From the cell containing the given text, extract its center point as (x, y) coordinate. 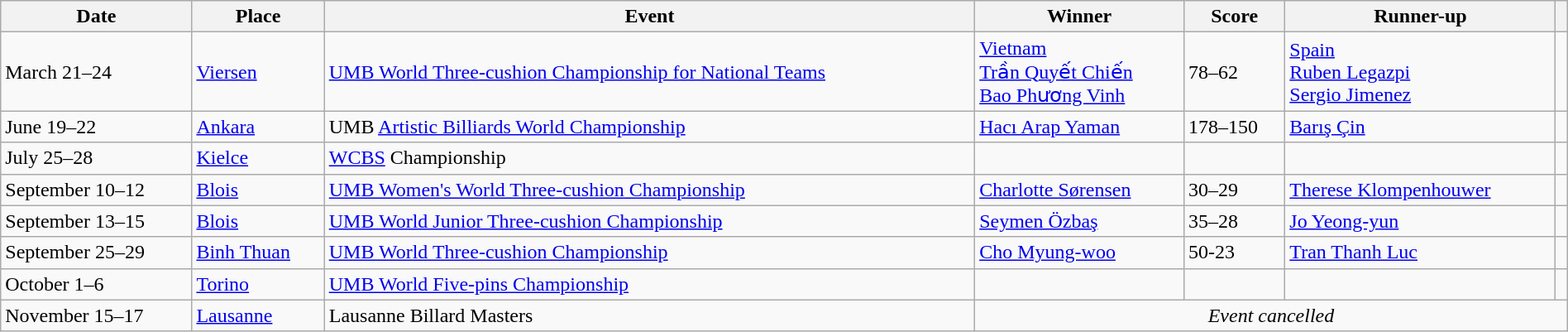
UMB World Three-cushion Championship (649, 253)
UMB World Five-pins Championship (649, 284)
Place (258, 17)
UMB Women's World Three-cushion Championship (649, 190)
Lausanne (258, 315)
Score (1235, 17)
Binh Thuan (258, 253)
Tran Thanh Luc (1421, 253)
Runner-up (1421, 17)
Winner (1080, 17)
September 10–12 (96, 190)
UMB Artistic Billiards World Championship (649, 127)
Event (649, 17)
SpainRuben LegazpiSergio Jimenez (1421, 71)
35–28 (1235, 221)
178–150 (1235, 127)
Therese Klompenhouwer (1421, 190)
September 13–15 (96, 221)
Seymen Özbaş (1080, 221)
78–62 (1235, 71)
July 25–28 (96, 158)
50-23 (1235, 253)
October 1–6 (96, 284)
Lausanne Billard Masters (649, 315)
WCBS Championship (649, 158)
September 25–29 (96, 253)
November 15–17 (96, 315)
Viersen (258, 71)
Kielce (258, 158)
June 19–22 (96, 127)
March 21–24 (96, 71)
Charlotte Sørensen (1080, 190)
30–29 (1235, 190)
Hacı Arap Yaman (1080, 127)
Cho Myung-woo (1080, 253)
Torino (258, 284)
Event cancelled (1272, 315)
Jo Yeong-yun (1421, 221)
Ankara (258, 127)
Date (96, 17)
UMB World Junior Three-cushion Championship (649, 221)
UMB World Three-cushion Championship for National Teams (649, 71)
VietnamTrần Quyết ChiếnBao Phương Vinh (1080, 71)
Barış Çin (1421, 127)
